Locate the cell with the specified text and output its (X, Y) center coordinate. 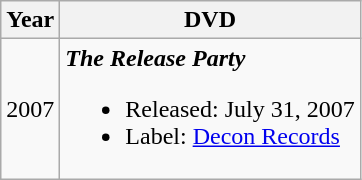
The Release PartyReleased: July 31, 2007Label: Decon Records (210, 109)
Year (30, 20)
2007 (30, 109)
DVD (210, 20)
